Return [x, y] of the center of cell containing provided text 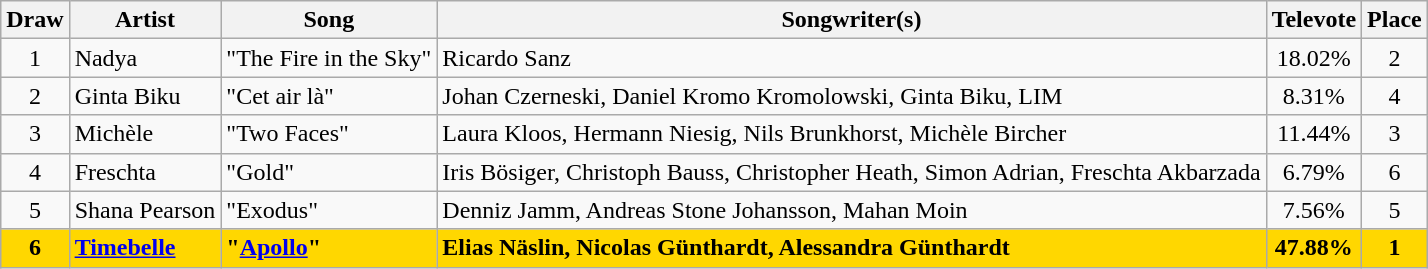
Ginta Biku [145, 96]
"The Fire in the Sky" [329, 58]
"Cet air là" [329, 96]
Ricardo Sanz [852, 58]
6.79% [1314, 172]
8.31% [1314, 96]
Nadya [145, 58]
"Gold" [329, 172]
Songwriter(s) [852, 20]
Televote [1314, 20]
Denniz Jamm, Andreas Stone Johansson, Mahan Moin [852, 210]
"Apollo" [329, 248]
Freschta [145, 172]
"Two Faces" [329, 134]
47.88% [1314, 248]
Shana Pearson [145, 210]
11.44% [1314, 134]
Draw [35, 20]
18.02% [1314, 58]
Elias Näslin, Nicolas Günthardt, Alessandra Günthardt [852, 248]
Song [329, 20]
Iris Bösiger, Christoph Bauss, Christopher Heath, Simon Adrian, Freschta Akbarzada [852, 172]
Artist [145, 20]
Timebelle [145, 248]
Laura Kloos, Hermann Niesig, Nils Brunkhorst, Michèle Bircher [852, 134]
7.56% [1314, 210]
"Exodus" [329, 210]
Michèle [145, 134]
Place [1395, 20]
Johan Czerneski, Daniel Kromo Kromolowski, Ginta Biku, LIM [852, 96]
